Provide the (x, y) coordinate of the cell's center where the given text is located.  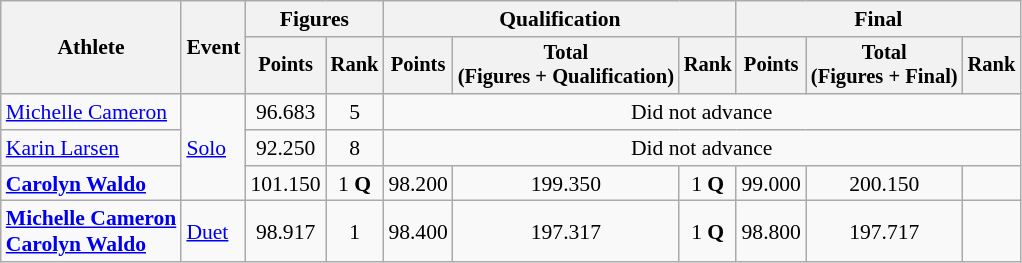
Michelle CameronCarolyn Waldo (92, 232)
197.317 (566, 232)
Total(Figures + Qualification) (566, 66)
Figures (314, 19)
98.400 (418, 232)
98.200 (418, 184)
Total(Figures + Final) (884, 66)
99.000 (770, 184)
98.800 (770, 232)
Michelle Cameron (92, 112)
197.717 (884, 232)
96.683 (285, 112)
1 (355, 232)
Solo (213, 148)
5 (355, 112)
Karin Larsen (92, 148)
8 (355, 148)
Duet (213, 232)
Athlete (92, 48)
98.917 (285, 232)
Final (878, 19)
199.350 (566, 184)
92.250 (285, 148)
Event (213, 48)
200.150 (884, 184)
Qualification (560, 19)
Carolyn Waldo (92, 184)
101.150 (285, 184)
